Return the (x, y) coordinate for the center point of the cell that contains the specified text.  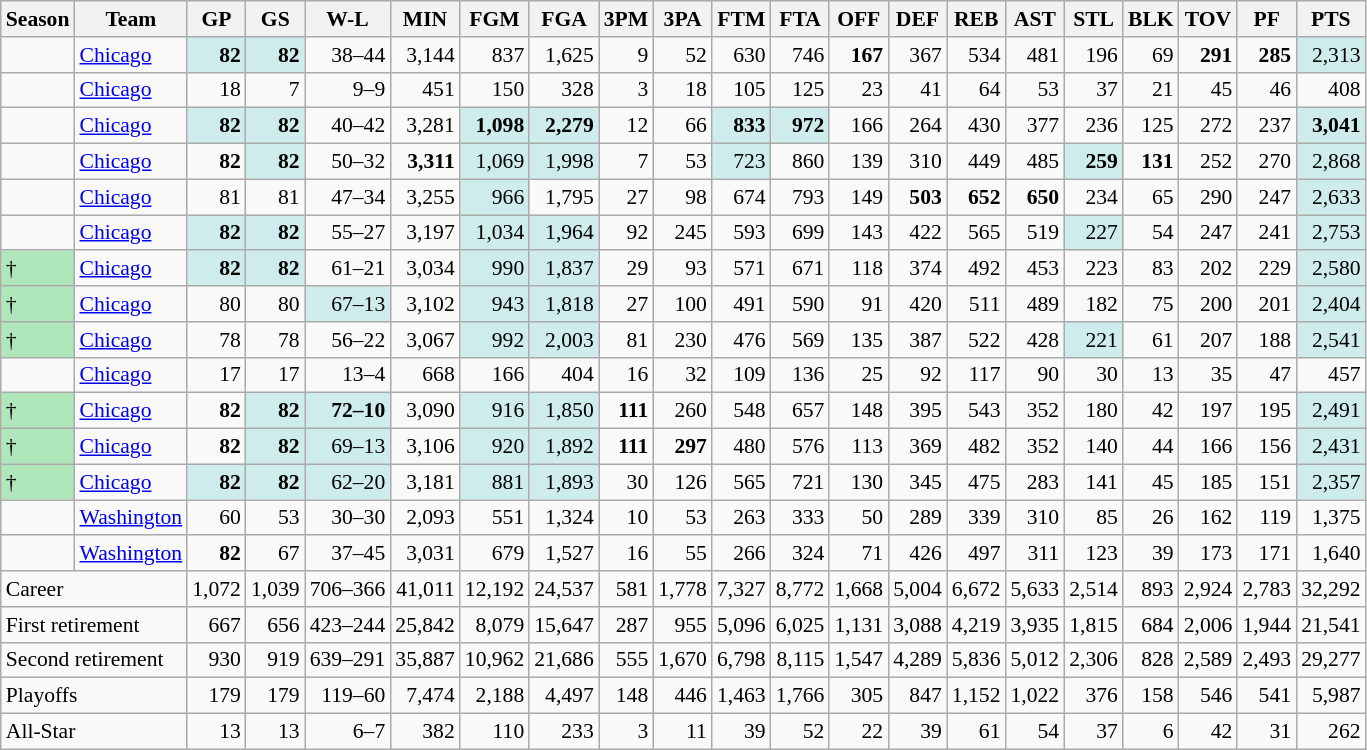
GP (216, 19)
3,144 (424, 55)
272 (1208, 126)
382 (424, 732)
480 (742, 447)
8,079 (494, 625)
55–27 (348, 233)
135 (858, 340)
9 (626, 55)
139 (858, 162)
476 (742, 340)
1,072 (216, 589)
6,798 (742, 660)
311 (1036, 554)
158 (1151, 696)
71 (858, 554)
140 (1094, 447)
237 (1266, 126)
61–21 (348, 269)
446 (682, 696)
260 (682, 411)
196 (1094, 55)
188 (1266, 340)
3,106 (424, 447)
7,327 (742, 589)
118 (858, 269)
6 (1151, 732)
69 (1151, 55)
5,633 (1036, 589)
3,281 (424, 126)
630 (742, 55)
990 (494, 269)
180 (1094, 411)
1,892 (564, 447)
MIN (424, 19)
236 (1094, 126)
305 (858, 696)
FGA (564, 19)
DEF (918, 19)
23 (858, 90)
85 (1094, 518)
3,181 (424, 482)
1,034 (494, 233)
837 (494, 55)
60 (216, 518)
BLK (1151, 19)
671 (800, 269)
492 (976, 269)
83 (1151, 269)
100 (682, 304)
1,670 (682, 660)
56–22 (348, 340)
581 (626, 589)
555 (626, 660)
430 (976, 126)
639–291 (348, 660)
66 (682, 126)
916 (494, 411)
2,306 (1094, 660)
699 (800, 233)
2,868 (1330, 162)
6,025 (800, 625)
674 (742, 197)
1,766 (800, 696)
98 (682, 197)
113 (858, 447)
3PA (682, 19)
117 (976, 375)
426 (918, 554)
746 (800, 55)
657 (800, 411)
546 (1208, 696)
793 (800, 197)
1,640 (1330, 554)
Career (94, 589)
1,815 (1094, 625)
263 (742, 518)
847 (918, 696)
10,962 (494, 660)
1,547 (858, 660)
8,772 (800, 589)
339 (976, 518)
491 (742, 304)
2,541 (1330, 340)
345 (918, 482)
881 (494, 482)
197 (1208, 411)
3,034 (424, 269)
328 (564, 90)
270 (1266, 162)
221 (1094, 340)
2,357 (1330, 482)
503 (918, 197)
31 (1266, 732)
2,093 (424, 518)
227 (1094, 233)
24,537 (564, 589)
22 (858, 732)
3,102 (424, 304)
26 (1151, 518)
149 (858, 197)
167 (858, 55)
2,491 (1330, 411)
395 (918, 411)
668 (424, 375)
3,197 (424, 233)
12 (626, 126)
1,131 (858, 625)
828 (1151, 660)
1,998 (564, 162)
182 (1094, 304)
41 (918, 90)
706–366 (348, 589)
548 (742, 411)
38–44 (348, 55)
11 (682, 732)
Second retirement (94, 660)
119–60 (348, 696)
Team (130, 19)
13–4 (348, 375)
W-L (348, 19)
67–13 (348, 304)
37–45 (348, 554)
195 (1266, 411)
1,944 (1266, 625)
REB (976, 19)
376 (1094, 696)
21 (1151, 90)
50 (858, 518)
105 (742, 90)
230 (682, 340)
3,067 (424, 340)
422 (918, 233)
593 (742, 233)
291 (1208, 55)
93 (682, 269)
2,493 (1266, 660)
67 (276, 554)
551 (494, 518)
2,783 (1266, 589)
30–30 (348, 518)
992 (494, 340)
TOV (1208, 19)
1,837 (564, 269)
90 (1036, 375)
2,279 (564, 126)
55 (682, 554)
2,514 (1094, 589)
50–32 (348, 162)
2,313 (1330, 55)
860 (800, 162)
35 (1208, 375)
1,098 (494, 126)
453 (1036, 269)
1,893 (564, 482)
404 (564, 375)
2,003 (564, 340)
2,431 (1330, 447)
590 (800, 304)
650 (1036, 197)
200 (1208, 304)
457 (1330, 375)
162 (1208, 518)
5,836 (976, 660)
7,474 (424, 696)
287 (626, 625)
150 (494, 90)
972 (800, 126)
21,541 (1330, 625)
481 (1036, 55)
833 (742, 126)
91 (858, 304)
All-Star (94, 732)
3,031 (424, 554)
1,039 (276, 589)
Playoffs (94, 696)
5,004 (918, 589)
522 (976, 340)
First retirement (94, 625)
5,096 (742, 625)
FTM (742, 19)
1,375 (1330, 518)
1,795 (564, 197)
29 (626, 269)
25,842 (424, 625)
290 (1208, 197)
266 (742, 554)
2,404 (1330, 304)
Season (38, 19)
943 (494, 304)
930 (216, 660)
GS (276, 19)
10 (626, 518)
123 (1094, 554)
141 (1094, 482)
131 (1151, 162)
1,625 (564, 55)
519 (1036, 233)
297 (682, 447)
920 (494, 447)
234 (1094, 197)
3PM (626, 19)
489 (1036, 304)
109 (742, 375)
1,152 (976, 696)
679 (494, 554)
4,219 (976, 625)
47 (1266, 375)
119 (1266, 518)
2,633 (1330, 197)
420 (918, 304)
1,069 (494, 162)
15,647 (564, 625)
408 (1330, 90)
47–34 (348, 197)
1,964 (564, 233)
PF (1266, 19)
1,778 (682, 589)
110 (494, 732)
PTS (1330, 19)
FTA (800, 19)
151 (1266, 482)
723 (742, 162)
482 (976, 447)
1,463 (742, 696)
12,192 (494, 589)
156 (1266, 447)
3,090 (424, 411)
173 (1208, 554)
387 (918, 340)
21,686 (564, 660)
289 (918, 518)
3,935 (1036, 625)
262 (1330, 732)
69–13 (348, 447)
4,289 (918, 660)
136 (800, 375)
893 (1151, 589)
6,672 (976, 589)
283 (1036, 482)
OFF (858, 19)
35,887 (424, 660)
201 (1266, 304)
32,292 (1330, 589)
2,006 (1208, 625)
1,668 (858, 589)
2,753 (1330, 233)
511 (976, 304)
130 (858, 482)
259 (1094, 162)
5,012 (1036, 660)
541 (1266, 696)
485 (1036, 162)
2,924 (1208, 589)
534 (976, 55)
423–244 (348, 625)
369 (918, 447)
2,188 (494, 696)
3,255 (424, 197)
428 (1036, 340)
919 (276, 660)
126 (682, 482)
656 (276, 625)
41,011 (424, 589)
3,088 (918, 625)
543 (976, 411)
25 (858, 375)
966 (494, 197)
1,022 (1036, 696)
367 (918, 55)
44 (1151, 447)
569 (800, 340)
62–20 (348, 482)
29,277 (1330, 660)
264 (918, 126)
1,527 (564, 554)
333 (800, 518)
3,041 (1330, 126)
64 (976, 90)
5,987 (1330, 696)
721 (800, 482)
STL (1094, 19)
667 (216, 625)
1,850 (564, 411)
223 (1094, 269)
9–9 (348, 90)
202 (1208, 269)
576 (800, 447)
207 (1208, 340)
2,580 (1330, 269)
1,324 (564, 518)
2,589 (1208, 660)
32 (682, 375)
955 (682, 625)
AST (1036, 19)
1,818 (564, 304)
46 (1266, 90)
245 (682, 233)
171 (1266, 554)
229 (1266, 269)
497 (976, 554)
40–42 (348, 126)
233 (564, 732)
75 (1151, 304)
451 (424, 90)
3,311 (424, 162)
65 (1151, 197)
252 (1208, 162)
475 (976, 482)
652 (976, 197)
324 (800, 554)
449 (976, 162)
143 (858, 233)
8,115 (800, 660)
6–7 (348, 732)
185 (1208, 482)
4,497 (564, 696)
241 (1266, 233)
285 (1266, 55)
FGM (494, 19)
377 (1036, 126)
374 (918, 269)
72–10 (348, 411)
684 (1151, 625)
571 (742, 269)
